Return [x, y] of the center of cell containing provided text 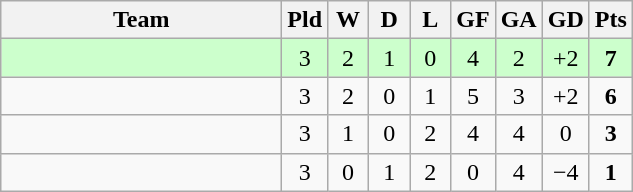
GD [566, 20]
W [348, 20]
Pts [610, 20]
5 [473, 96]
−4 [566, 172]
GF [473, 20]
D [390, 20]
L [430, 20]
GA [518, 20]
6 [610, 96]
Team [142, 20]
7 [610, 58]
Pld [305, 20]
